Detect which cell encompasses the target text, then output its (x, y) center coordinate. 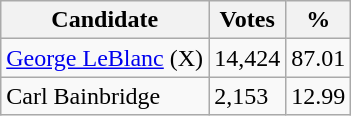
Carl Bainbridge (105, 96)
George LeBlanc (X) (105, 58)
2,153 (248, 96)
% (318, 20)
14,424 (248, 58)
Candidate (105, 20)
12.99 (318, 96)
Votes (248, 20)
87.01 (318, 58)
